Extract the (X, Y) coordinate from the center of the cell holding the provided text.  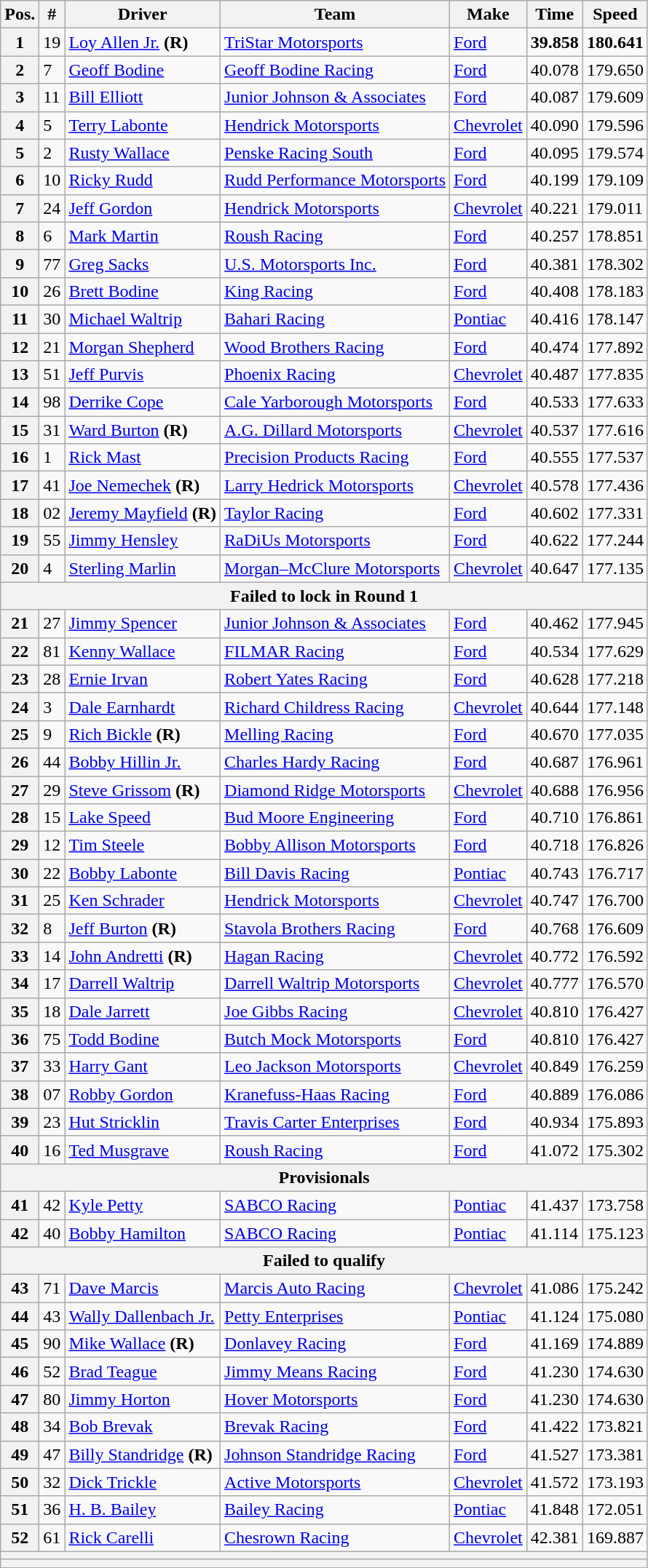
176.826 (615, 845)
Charles Hardy Racing (335, 762)
Rich Bickle (R) (143, 734)
40.602 (555, 513)
40.474 (555, 347)
Darrell Waltrip (143, 984)
40.487 (555, 375)
Time (555, 15)
179.109 (615, 180)
177.035 (615, 734)
02 (52, 513)
Chesrown Racing (335, 1537)
176.956 (615, 789)
40.534 (555, 651)
Donlavey Racing (335, 1344)
40.647 (555, 568)
40.777 (555, 984)
Kranefuss-Haas Racing (335, 1094)
Morgan–McClure Motorsports (335, 568)
40.221 (555, 208)
Driver (143, 15)
Dave Marcis (143, 1289)
173.821 (615, 1427)
40.743 (555, 873)
20 (20, 568)
Brad Teague (143, 1372)
40.768 (555, 928)
173.381 (615, 1454)
175.302 (615, 1150)
Petty Enterprises (335, 1316)
Richard Childress Racing (335, 707)
TriStar Motorsports (335, 42)
Taylor Racing (335, 513)
Stavola Brothers Racing (335, 928)
Brett Bodine (143, 291)
Ernie Irvan (143, 679)
Kyle Petty (143, 1205)
Bill Elliott (143, 97)
Darrell Waltrip Motorsports (335, 984)
Active Motorsports (335, 1482)
179.011 (615, 208)
179.596 (615, 125)
Geoff Bodine Racing (335, 70)
Bobby Hillin Jr. (143, 762)
John Andretti (R) (143, 956)
Wally Dallenbach Jr. (143, 1316)
49 (20, 1454)
176.717 (615, 873)
176.570 (615, 984)
Team (335, 15)
Rick Carelli (143, 1537)
A.G. Dillard Motorsports (335, 430)
176.259 (615, 1067)
Bill Davis Racing (335, 873)
Dale Earnhardt (143, 707)
Travis Carter Enterprises (335, 1122)
177.331 (615, 513)
Billy Standridge (R) (143, 1454)
38 (20, 1094)
Lake Speed (143, 818)
Rudd Performance Motorsports (335, 180)
169.887 (615, 1537)
176.609 (615, 928)
King Racing (335, 291)
40.687 (555, 762)
Todd Bodine (143, 1039)
98 (52, 402)
41.124 (555, 1316)
40.095 (555, 153)
Bailey Racing (335, 1510)
177.633 (615, 402)
Harry Gant (143, 1067)
Jeremy Mayfield (R) (143, 513)
Hut Stricklin (143, 1122)
Failed to qualify (325, 1261)
Jeff Burton (R) (143, 928)
Geoff Bodine (143, 70)
Joe Nemechek (R) (143, 485)
42.381 (555, 1537)
40.644 (555, 707)
Brevak Racing (335, 1427)
178.302 (615, 263)
35 (20, 1011)
Kenny Wallace (143, 651)
40.416 (555, 319)
41.572 (555, 1482)
Jimmy Hensley (143, 541)
Jimmy Means Racing (335, 1372)
177.135 (615, 568)
40.628 (555, 679)
40.889 (555, 1094)
40.087 (555, 97)
40.381 (555, 263)
173.193 (615, 1482)
175.080 (615, 1316)
Dale Jarrett (143, 1011)
175.893 (615, 1122)
Bobby Hamilton (143, 1233)
40.688 (555, 789)
177.436 (615, 485)
Mark Martin (143, 236)
Diamond Ridge Motorsports (335, 789)
40.533 (555, 402)
40.462 (555, 624)
40.934 (555, 1122)
178.147 (615, 319)
41.848 (555, 1510)
40.772 (555, 956)
46 (20, 1372)
40.718 (555, 845)
41.437 (555, 1205)
176.700 (615, 901)
40.537 (555, 430)
Rick Mast (143, 458)
50 (20, 1482)
Michael Waltrip (143, 319)
Phoenix Racing (335, 375)
13 (20, 375)
175.123 (615, 1233)
177.244 (615, 541)
Greg Sacks (143, 263)
55 (52, 541)
176.861 (615, 818)
Morgan Shepherd (143, 347)
Wood Brothers Racing (335, 347)
Ward Burton (R) (143, 430)
Penske Racing South (335, 153)
177.892 (615, 347)
39.858 (555, 42)
75 (52, 1039)
90 (52, 1344)
Ted Musgrave (143, 1150)
Jimmy Spencer (143, 624)
77 (52, 263)
172.051 (615, 1510)
177.218 (615, 679)
40.408 (555, 291)
Bahari Racing (335, 319)
Hagan Racing (335, 956)
173.758 (615, 1205)
U.S. Motorsports Inc. (335, 263)
176.961 (615, 762)
Hover Motorsports (335, 1399)
Make (489, 15)
H. B. Bailey (143, 1510)
Joe Gibbs Racing (335, 1011)
Robby Gordon (143, 1094)
Cale Yarborough Motorsports (335, 402)
61 (52, 1537)
40.578 (555, 485)
Bud Moore Engineering (335, 818)
Larry Hedrick Motorsports (335, 485)
40.747 (555, 901)
Ken Schrader (143, 901)
178.851 (615, 236)
41.114 (555, 1233)
179.609 (615, 97)
177.537 (615, 458)
Loy Allen Jr. (R) (143, 42)
Pos. (20, 15)
179.650 (615, 70)
177.629 (615, 651)
Butch Mock Motorsports (335, 1039)
71 (52, 1289)
178.183 (615, 291)
177.148 (615, 707)
Derrike Cope (143, 402)
Rusty Wallace (143, 153)
Bobby Allison Motorsports (335, 845)
41.169 (555, 1344)
FILMAR Racing (335, 651)
40.257 (555, 236)
Precision Products Racing (335, 458)
Speed (615, 15)
07 (52, 1094)
Robert Yates Racing (335, 679)
Failed to lock in Round 1 (325, 596)
Melling Racing (335, 734)
177.945 (615, 624)
41.072 (555, 1150)
40.555 (555, 458)
39 (20, 1122)
176.592 (615, 956)
40.078 (555, 70)
174.889 (615, 1344)
48 (20, 1427)
Tim Steele (143, 845)
Dick Trickle (143, 1482)
Jeff Purvis (143, 375)
40.090 (555, 125)
Jimmy Horton (143, 1399)
Terry Labonte (143, 125)
40.670 (555, 734)
Leo Jackson Motorsports (335, 1067)
Bob Brevak (143, 1427)
41.422 (555, 1427)
RaDiUs Motorsports (335, 541)
40.199 (555, 180)
Ricky Rudd (143, 180)
80 (52, 1399)
Johnson Standridge Racing (335, 1454)
40.622 (555, 541)
81 (52, 651)
37 (20, 1067)
Mike Wallace (R) (143, 1344)
176.086 (615, 1094)
Steve Grissom (R) (143, 789)
Sterling Marlin (143, 568)
Provisionals (325, 1177)
175.242 (615, 1289)
41.086 (555, 1289)
40.849 (555, 1067)
Bobby Labonte (143, 873)
180.641 (615, 42)
Marcis Auto Racing (335, 1289)
179.574 (615, 153)
41.527 (555, 1454)
# (52, 15)
45 (20, 1344)
177.616 (615, 430)
40.710 (555, 818)
Jeff Gordon (143, 208)
177.835 (615, 375)
